Provide the (X, Y) coordinate of the cell's center where the given text is located.  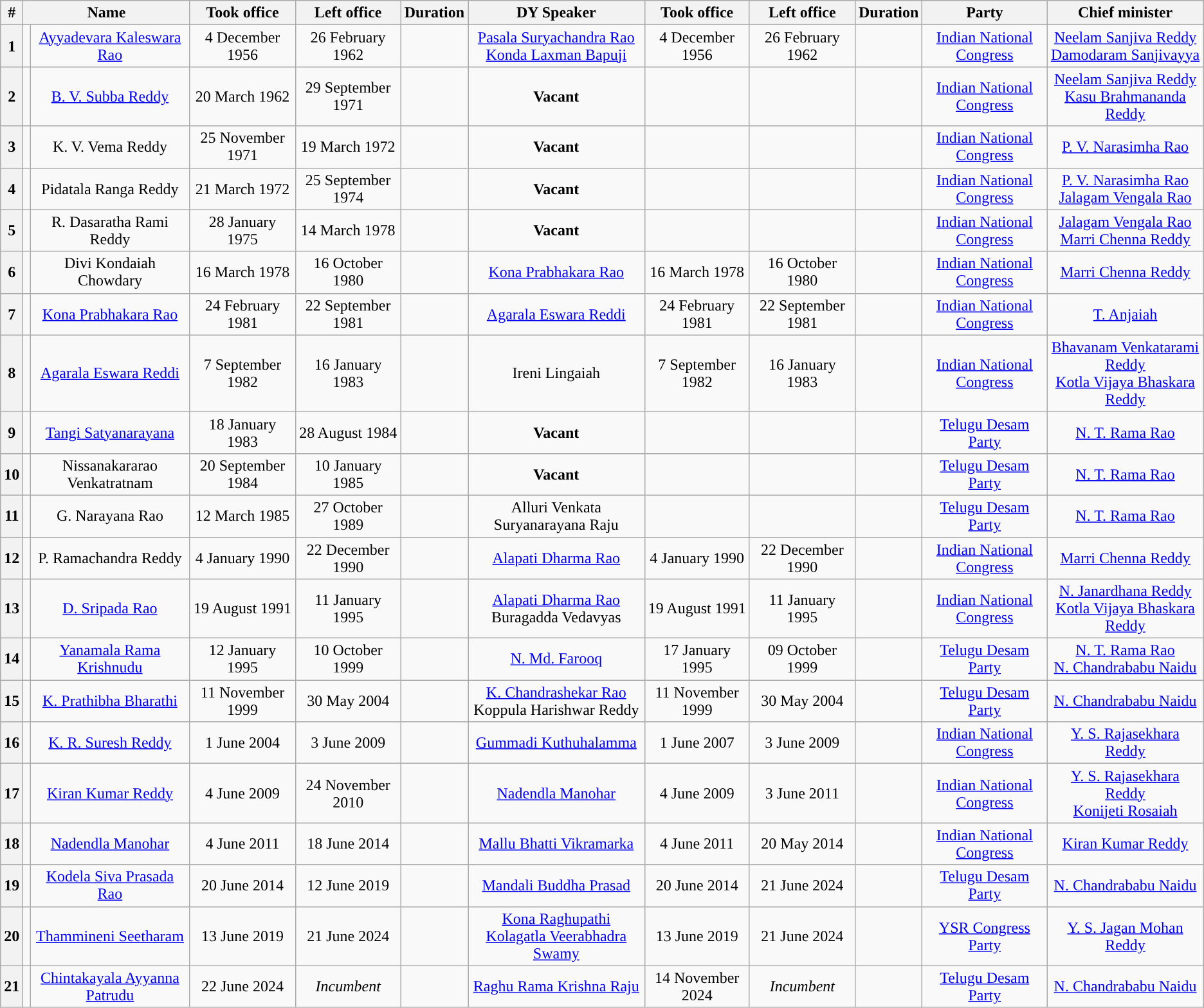
Gummadi Kuthuhalamma (556, 743)
Ayyadevara Kaleswara Rao (110, 46)
10 January 1985 (348, 474)
Divi Kondaiah Chowdary (110, 273)
20 September 1984 (242, 474)
Chintakayala Ayyanna Patrudu (110, 986)
Y. S. Jagan Mohan Reddy (1126, 936)
19 (12, 886)
20 May 2014 (802, 843)
28 January 1975 (242, 230)
7 (12, 314)
10 (12, 474)
6 (12, 273)
10 October 1999 (348, 660)
09 October 1999 (802, 660)
N. T. Rama RaoN. Chandrababu Naidu (1126, 660)
Name (107, 13)
K. Chandrashekar Rao Koppula Harishwar Reddy (556, 701)
K. R. Suresh Reddy (110, 743)
Mandali Buddha Prasad (556, 886)
B. V. Subba Reddy (110, 96)
Y. S. Rajasekhara Reddy (1126, 743)
Thammineni Seetharam (110, 936)
11 (12, 516)
19 March 1972 (348, 147)
14 November 2024 (697, 986)
Nissanakararao Venkatratnam (110, 474)
Pidatala Ranga Reddy (110, 189)
13 (12, 609)
K. V. Vema Reddy (110, 147)
Bhavanam Venkatarami Reddy Kotla Vijaya Bhaskara Reddy (1126, 373)
15 (12, 701)
G. Narayana Rao (110, 516)
Kodela Siva Prasada Rao (110, 886)
25 September 1974 (348, 189)
4 (12, 189)
5 (12, 230)
12 January 1995 (242, 660)
12 (12, 558)
25 November 1971 (242, 147)
3 June 2011 (802, 793)
Neelam Sanjiva Reddy Kasu Brahmananda Reddy (1126, 96)
18 January 1983 (242, 432)
P. Ramachandra Reddy (110, 558)
20 (12, 936)
Alapati Dharma Rao (556, 558)
18 June 2014 (348, 843)
1 (12, 46)
Party (985, 13)
K. Prathibha Bharathi (110, 701)
22 June 2024 (242, 986)
Mallu Bhatti Vikramarka (556, 843)
DY Speaker (556, 13)
14 March 1978 (348, 230)
Jalagam Vengala Rao Marri Chenna Reddy (1126, 230)
12 March 1985 (242, 516)
D. Sripada Rao (110, 609)
Pasala Suryachandra RaoKonda Laxman Bapuji (556, 46)
12 June 2019 (348, 886)
YSR Congress Party (985, 936)
8 (12, 373)
21 (12, 986)
24 November 2010 (348, 793)
28 August 1984 (348, 432)
Ireni Lingaiah (556, 373)
18 (12, 843)
9 (12, 432)
Alapati Dharma RaoBuragadda Vedavyas (556, 609)
Kona RaghupathiKolagatla Veerabhadra Swamy (556, 936)
2 (12, 96)
# (12, 13)
Alluri Venkata Suryanarayana Raju (556, 516)
1 June 2007 (697, 743)
29 September 1971 (348, 96)
27 October 1989 (348, 516)
T. Anjaiah (1126, 314)
R. Dasaratha Rami Reddy (110, 230)
N. Janardhana Reddy Kotla Vijaya Bhaskara Reddy (1126, 609)
Yanamala Rama Krishnudu (110, 660)
1 June 2004 (242, 743)
P. V. Narasimha Rao (1126, 147)
N. Md. Farooq (556, 660)
P. V. Narasimha Rao Jalagam Vengala Rao (1126, 189)
Raghu Rama Krishna Raju (556, 986)
14 (12, 660)
16 (12, 743)
17 (12, 793)
3 (12, 147)
Chief minister (1126, 13)
Y. S. Rajasekhara Reddy Konijeti Rosaiah (1126, 793)
Neelam Sanjiva Reddy Damodaram Sanjivayya (1126, 46)
17 January 1995 (697, 660)
20 March 1962 (242, 96)
21 March 1972 (242, 189)
Tangi Satyanarayana (110, 432)
